Provide the (x, y) coordinate of the cell's center where the given text is located.  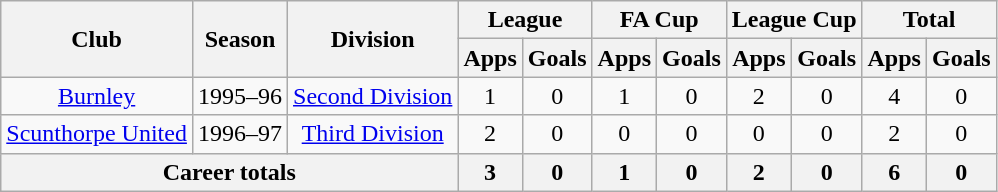
Third Division (373, 134)
Division (373, 39)
4 (894, 96)
League Cup (794, 20)
Season (240, 39)
Total (929, 20)
1995–96 (240, 96)
Club (97, 39)
6 (894, 172)
Burnley (97, 96)
1996–97 (240, 134)
FA Cup (659, 20)
League (525, 20)
Scunthorpe United (97, 134)
3 (490, 172)
Career totals (230, 172)
Second Division (373, 96)
